Pinpoint the cell where the given text exists, returning its [X, Y] midpoint coordinate. 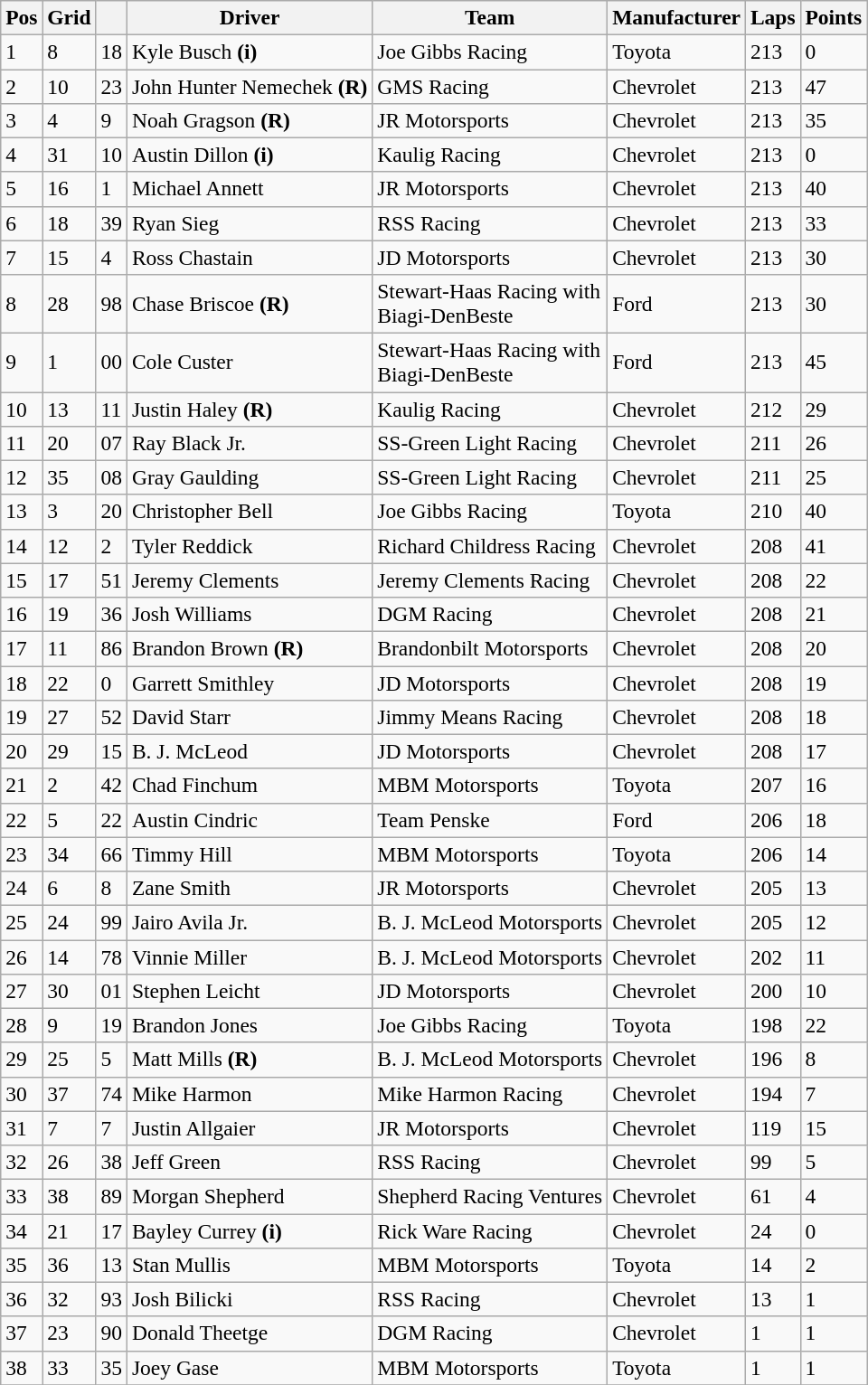
Shepherd Racing Ventures [490, 1196]
210 [772, 512]
74 [111, 1094]
89 [111, 1196]
212 [772, 409]
47 [834, 86]
Tyler Reddick [250, 546]
Points [834, 17]
93 [111, 1299]
Brandonbilt Motorsports [490, 648]
Brandon Brown (R) [250, 648]
45 [834, 362]
John Hunter Nemechek (R) [250, 86]
52 [111, 717]
66 [111, 854]
Rick Ware Racing [490, 1230]
Joey Gase [250, 1368]
Cole Custer [250, 362]
196 [772, 1060]
Brandon Jones [250, 1025]
86 [111, 648]
Jeremy Clements [250, 580]
194 [772, 1094]
Laps [772, 17]
Matt Mills (R) [250, 1060]
01 [111, 991]
Christopher Bell [250, 512]
GMS Racing [490, 86]
Josh Bilicki [250, 1299]
Morgan Shepherd [250, 1196]
119 [772, 1128]
198 [772, 1025]
Austin Cindric [250, 820]
41 [834, 546]
Team Penske [490, 820]
Mike Harmon Racing [490, 1094]
Ross Chastain [250, 258]
42 [111, 786]
08 [111, 477]
Justin Allgaier [250, 1128]
David Starr [250, 717]
Josh Williams [250, 614]
Kyle Busch (i) [250, 52]
Stan Mullis [250, 1265]
Pos [22, 17]
202 [772, 956]
200 [772, 991]
Grid [69, 17]
51 [111, 580]
Jeremy Clements Racing [490, 580]
Zane Smith [250, 888]
Team [490, 17]
Justin Haley (R) [250, 409]
Ryan Sieg [250, 223]
98 [111, 304]
Chad Finchum [250, 786]
78 [111, 956]
Michael Annett [250, 189]
39 [111, 223]
Chase Briscoe (R) [250, 304]
Timmy Hill [250, 854]
Jeff Green [250, 1162]
Austin Dillon (i) [250, 155]
Mike Harmon [250, 1094]
Vinnie Miller [250, 956]
207 [772, 786]
Gray Gaulding [250, 477]
61 [772, 1196]
Noah Gragson (R) [250, 120]
Donald Theetge [250, 1333]
Stephen Leicht [250, 991]
Jairo Avila Jr. [250, 922]
Garrett Smithley [250, 683]
90 [111, 1333]
07 [111, 443]
Ray Black Jr. [250, 443]
Driver [250, 17]
Manufacturer [676, 17]
00 [111, 362]
Richard Childress Racing [490, 546]
B. J. McLeod [250, 751]
Jimmy Means Racing [490, 717]
Bayley Currey (i) [250, 1230]
